Extract the (X, Y) coordinate from the center of the cell holding the provided text.  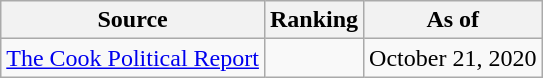
Ranking (314, 20)
As of (453, 20)
Source (133, 20)
The Cook Political Report (133, 58)
October 21, 2020 (453, 58)
